Identify which cell holds the provided text, then report its [X, Y] central coordinate. 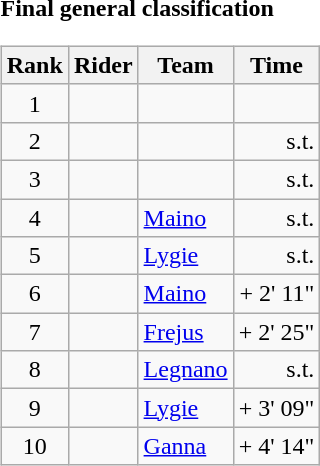
3 [34, 179]
4 [34, 217]
Time [276, 65]
+ 4' 14" [276, 446]
Rank [34, 65]
Team [186, 65]
+ 3' 09" [276, 408]
8 [34, 370]
Ganna [186, 446]
+ 2' 11" [276, 294]
+ 2' 25" [276, 332]
9 [34, 408]
7 [34, 332]
1 [34, 103]
5 [34, 256]
Legnano [186, 370]
10 [34, 446]
2 [34, 141]
Rider [103, 65]
6 [34, 294]
Frejus [186, 332]
